Scan for the cell matching the given text and deliver its [X, Y] coordinate at center. 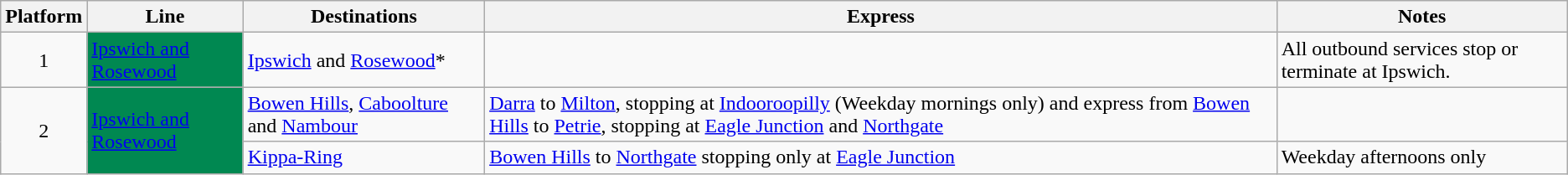
1 [44, 60]
Destinations [364, 17]
Kippa-Ring [364, 157]
Bowen Hills, Caboolture and Nambour [364, 114]
Express [881, 17]
Platform [44, 17]
2 [44, 131]
Darra to Milton, stopping at Indooroopilly (Weekday mornings only) and express from Bowen Hills to Petrie, stopping at Eagle Junction and Northgate [881, 114]
Ipswich and Rosewood* [364, 60]
All outbound services stop or terminate at Ipswich. [1422, 60]
Line [165, 17]
Notes [1422, 17]
Weekday afternoons only [1422, 157]
Bowen Hills to Northgate stopping only at Eagle Junction [881, 157]
